From the cell containing the given text, extract its center point as (x, y) coordinate. 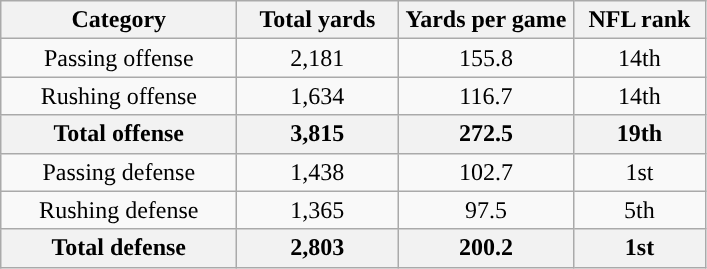
NFL rank (640, 20)
2,181 (318, 58)
Total defense (119, 248)
97.5 (486, 210)
3,815 (318, 134)
5th (640, 210)
116.7 (486, 96)
155.8 (486, 58)
2,803 (318, 248)
272.5 (486, 134)
Category (119, 20)
Yards per game (486, 20)
Rushing defense (119, 210)
Total yards (318, 20)
Passing defense (119, 172)
Total offense (119, 134)
1,365 (318, 210)
102.7 (486, 172)
1,438 (318, 172)
1,634 (318, 96)
Passing offense (119, 58)
19th (640, 134)
200.2 (486, 248)
Rushing offense (119, 96)
